Pinpoint the cell where the given text exists, returning its [x, y] midpoint coordinate. 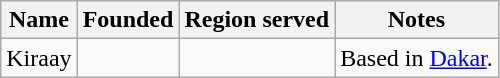
Notes [417, 20]
Name [39, 20]
Kiraay [39, 58]
Founded [128, 20]
Region served [257, 20]
Based in Dakar. [417, 58]
